Return the [X, Y] coordinate for the center point of the cell that contains the specified text.  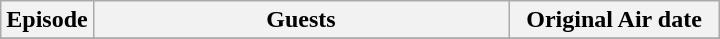
Guests [301, 20]
Original Air date [614, 20]
Episode [47, 20]
